Determine the (x, y) coordinate at the center of the cell enclosing the given text.  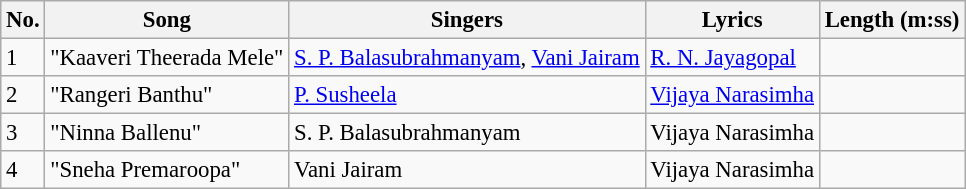
3 (23, 133)
S. P. Balasubrahmanyam, Vani Jairam (467, 58)
4 (23, 170)
2 (23, 95)
"Rangeri Banthu" (167, 95)
Vani Jairam (467, 170)
"Sneha Premaroopa" (167, 170)
S. P. Balasubrahmanyam (467, 133)
"Kaaveri Theerada Mele" (167, 58)
Singers (467, 20)
No. (23, 20)
Song (167, 20)
Length (m:ss) (892, 20)
Lyrics (732, 20)
P. Susheela (467, 95)
R. N. Jayagopal (732, 58)
"Ninna Ballenu" (167, 133)
1 (23, 58)
